Search for the cell housing the specified text and yield its [x, y] center coordinate. 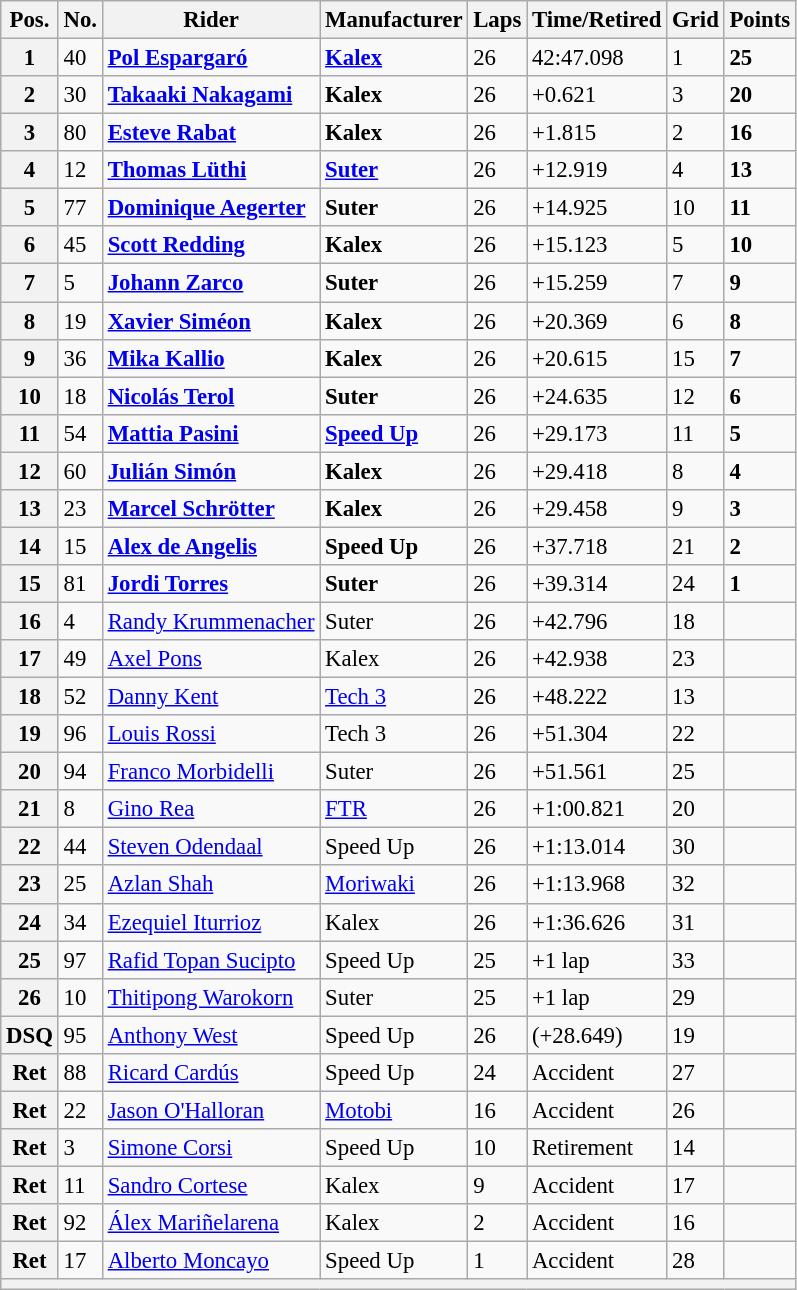
Thomas Lüthi [210, 170]
94 [80, 772]
Jordi Torres [210, 584]
+14.925 [597, 208]
29 [696, 997]
Pos. [30, 20]
96 [80, 734]
+29.418 [597, 471]
Points [760, 20]
92 [80, 1223]
34 [80, 922]
81 [80, 584]
Dominique Aegerter [210, 208]
FTR [394, 809]
Pol Espargaró [210, 58]
No. [80, 20]
+51.561 [597, 772]
Johann Zarco [210, 283]
+29.458 [597, 509]
Danny Kent [210, 697]
40 [80, 58]
Jason O'Halloran [210, 1110]
60 [80, 471]
Louis Rossi [210, 734]
+15.259 [597, 283]
44 [80, 847]
+1.815 [597, 133]
Axel Pons [210, 659]
Time/Retired [597, 20]
(+28.649) [597, 1035]
Alberto Moncayo [210, 1261]
52 [80, 697]
+42.796 [597, 621]
Randy Krummenacher [210, 621]
+0.621 [597, 95]
Moriwaki [394, 885]
+1:36.626 [597, 922]
+29.173 [597, 433]
33 [696, 960]
+15.123 [597, 245]
+1:13.014 [597, 847]
+48.222 [597, 697]
Esteve Rabat [210, 133]
Gino Rea [210, 809]
Manufacturer [394, 20]
Sandro Cortese [210, 1185]
Alex de Angelis [210, 546]
31 [696, 922]
54 [80, 433]
Simone Corsi [210, 1148]
Marcel Schrötter [210, 509]
Anthony West [210, 1035]
Xavier Siméon [210, 321]
Nicolás Terol [210, 396]
+39.314 [597, 584]
+37.718 [597, 546]
Mika Kallio [210, 358]
Laps [498, 20]
+24.635 [597, 396]
45 [80, 245]
80 [80, 133]
Steven Odendaal [210, 847]
Rafid Topan Sucipto [210, 960]
Franco Morbidelli [210, 772]
Thitipong Warokorn [210, 997]
27 [696, 1073]
97 [80, 960]
36 [80, 358]
+20.615 [597, 358]
Scott Redding [210, 245]
Julián Simón [210, 471]
+20.369 [597, 321]
49 [80, 659]
28 [696, 1261]
Grid [696, 20]
DSQ [30, 1035]
Mattia Pasini [210, 433]
Ricard Cardús [210, 1073]
+51.304 [597, 734]
Retirement [597, 1148]
Ezequiel Iturrioz [210, 922]
+1:00.821 [597, 809]
Rider [210, 20]
95 [80, 1035]
Takaaki Nakagami [210, 95]
32 [696, 885]
Álex Mariñelarena [210, 1223]
+12.919 [597, 170]
+1:13.968 [597, 885]
42:47.098 [597, 58]
Azlan Shah [210, 885]
77 [80, 208]
+42.938 [597, 659]
88 [80, 1073]
Motobi [394, 1110]
